From the cell containing the given text, extract its center point as [x, y] coordinate. 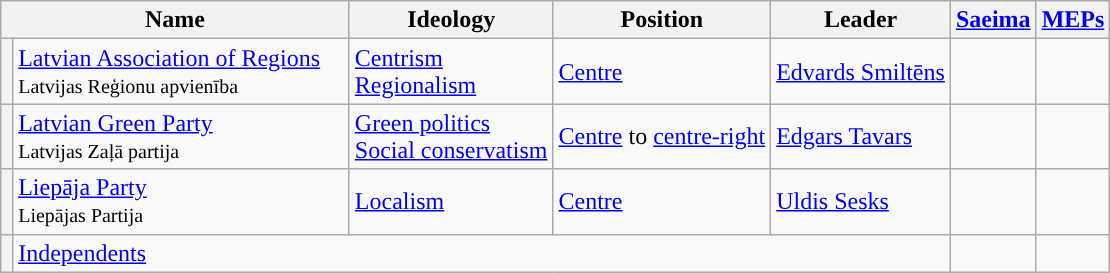
Latvian Green PartyLatvijas Zaļā partija [182, 136]
CentrismRegionalism [451, 72]
Localism [451, 202]
Leader [861, 20]
MEPs [1073, 20]
Independents [482, 253]
Saeima [993, 20]
Name [176, 20]
Position [662, 20]
Edgars Tavars [861, 136]
Green politicsSocial conservatism [451, 136]
Latvian Association of RegionsLatvijas Reģionu apvienība [182, 72]
Ideology [451, 20]
Uldis Sesks [861, 202]
Centre to centre-right [662, 136]
Edvards Smiltēns [861, 72]
Liepāja PartyLiepājas Partija [182, 202]
